Detect which cell encompasses the target text, then output its [X, Y] center coordinate. 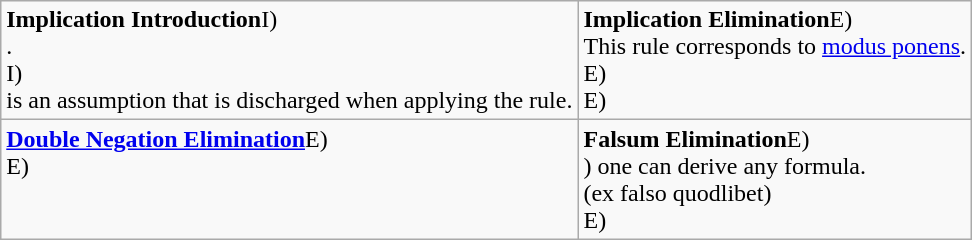
Falsum EliminationE)) one can derive any formula.(ex falso quodlibet)E) [775, 180]
Double Negation EliminationE)E) [290, 180]
Implication IntroductionI).I) is an assumption that is discharged when applying the rule. [290, 60]
Implication EliminationE)This rule corresponds to modus ponens.E)E) [775, 60]
